Output the (X, Y) coordinate of the center of the cell containing the given text.  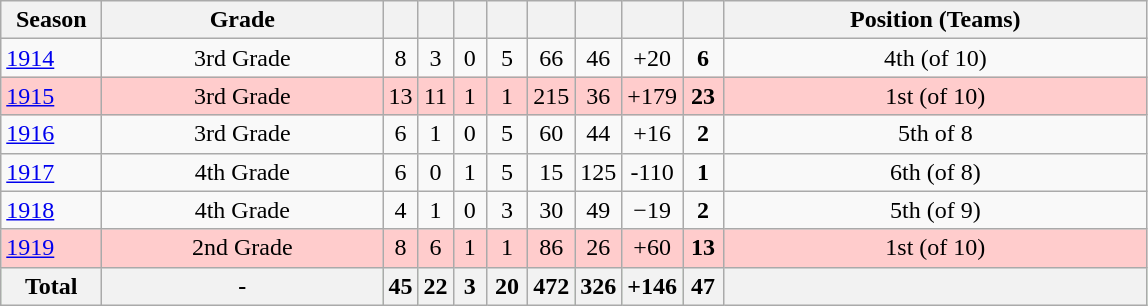
2nd Grade (242, 248)
23 (702, 96)
326 (598, 286)
Season (52, 20)
Grade (242, 20)
45 (400, 286)
Position (Teams) (936, 20)
+20 (652, 58)
1919 (52, 248)
86 (552, 248)
30 (552, 210)
4th (of 10) (936, 58)
15 (552, 172)
5th of 8 (936, 134)
66 (552, 58)
26 (598, 248)
1916 (52, 134)
4 (400, 210)
5th (of 9) (936, 210)
−19 (652, 210)
46 (598, 58)
- (242, 286)
-110 (652, 172)
11 (436, 96)
1917 (52, 172)
+60 (652, 248)
6th (of 8) (936, 172)
125 (598, 172)
1914 (52, 58)
+16 (652, 134)
1918 (52, 210)
60 (552, 134)
20 (508, 286)
49 (598, 210)
+179 (652, 96)
22 (436, 286)
44 (598, 134)
36 (598, 96)
Total (52, 286)
472 (552, 286)
47 (702, 286)
+146 (652, 286)
1915 (52, 96)
215 (552, 96)
